Pinpoint the cell where the given text exists, returning its (X, Y) midpoint coordinate. 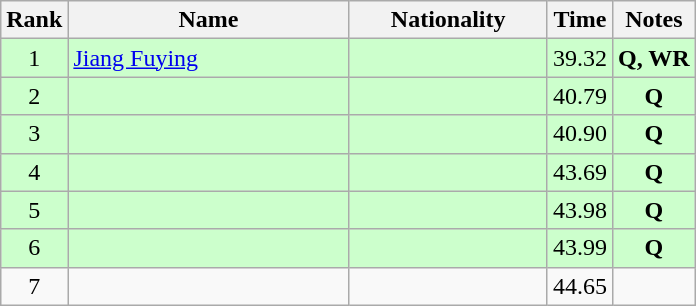
Jiang Fuying (208, 58)
Time (580, 20)
40.79 (580, 96)
43.69 (580, 172)
40.90 (580, 134)
7 (34, 286)
Rank (34, 20)
1 (34, 58)
4 (34, 172)
43.99 (580, 248)
43.98 (580, 210)
6 (34, 248)
Notes (654, 20)
3 (34, 134)
39.32 (580, 58)
5 (34, 210)
44.65 (580, 286)
Name (208, 20)
Nationality (448, 20)
2 (34, 96)
Q, WR (654, 58)
